Locate the cell with the specified text and output its [X, Y] center coordinate. 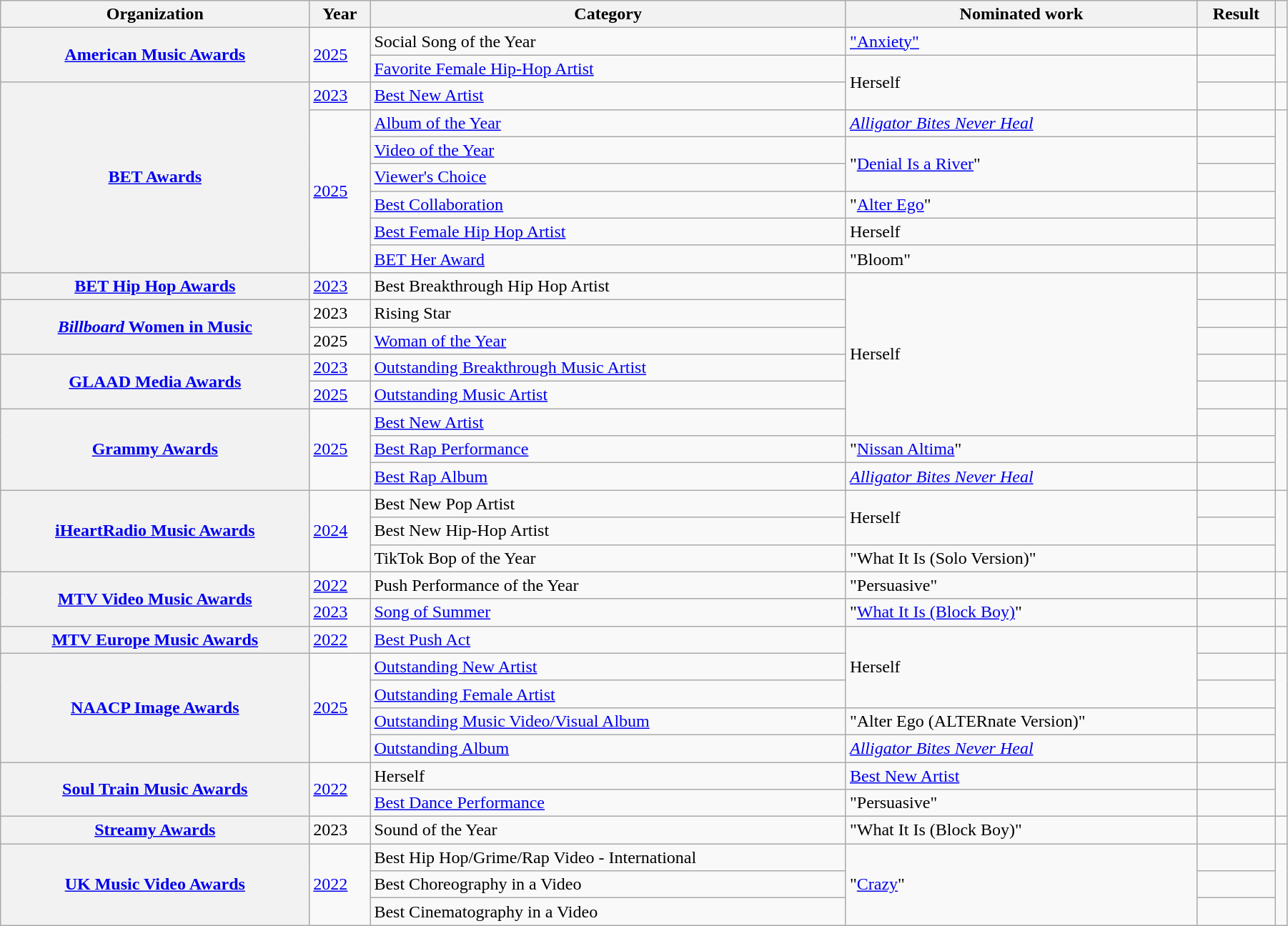
BET Awards [155, 177]
MTV Europe Music Awards [155, 639]
"Denial Is a River" [1021, 164]
Song of Summer [608, 612]
"Nissan Altima" [1021, 449]
"Anxiety" [1021, 41]
"Alter Ego" [1021, 204]
Video of the Year [608, 150]
Woman of the Year [608, 341]
Best Female Hip Hop Artist [608, 231]
Social Song of the Year [608, 41]
TikTok Bop of the Year [608, 558]
Best Push Act [608, 639]
Best Cinematography in a Video [608, 912]
Favorite Female Hip-Hop Artist [608, 69]
Outstanding Music Video/Visual Album [608, 721]
UK Music Video Awards [155, 885]
Streamy Awards [155, 830]
Result [1236, 14]
Best Rap Performance [608, 449]
Best New Pop Artist [608, 504]
Rising Star [608, 313]
MTV Video Music Awards [155, 599]
Best Collaboration [608, 204]
Outstanding New Artist [608, 667]
American Music Awards [155, 55]
Push Performance of the Year [608, 585]
Year [340, 14]
Viewer's Choice [608, 177]
GLAAD Media Awards [155, 382]
"What It Is (Solo Version)" [1021, 558]
Outstanding Breakthrough Music Artist [608, 368]
Best Choreography in a Video [608, 885]
Outstanding Album [608, 748]
Outstanding Music Artist [608, 395]
Best Rap Album [608, 477]
Sound of the Year [608, 830]
iHeartRadio Music Awards [155, 531]
Best Hip Hop/Grime/Rap Video - International [608, 857]
Grammy Awards [155, 449]
BET Hip Hop Awards [155, 286]
Billboard Women in Music [155, 327]
Best Breakthrough Hip Hop Artist [608, 286]
"Crazy" [1021, 885]
Organization [155, 14]
"Bloom" [1021, 259]
Best Dance Performance [608, 803]
Category [608, 14]
Album of the Year [608, 123]
Soul Train Music Awards [155, 789]
Nominated work [1021, 14]
BET Her Award [608, 259]
NAACP Image Awards [155, 707]
2024 [340, 531]
Best New Hip-Hop Artist [608, 531]
Outstanding Female Artist [608, 694]
"Alter Ego (ALTERnate Version)" [1021, 721]
